Extract the [x, y] coordinate from the center of the cell holding the provided text.  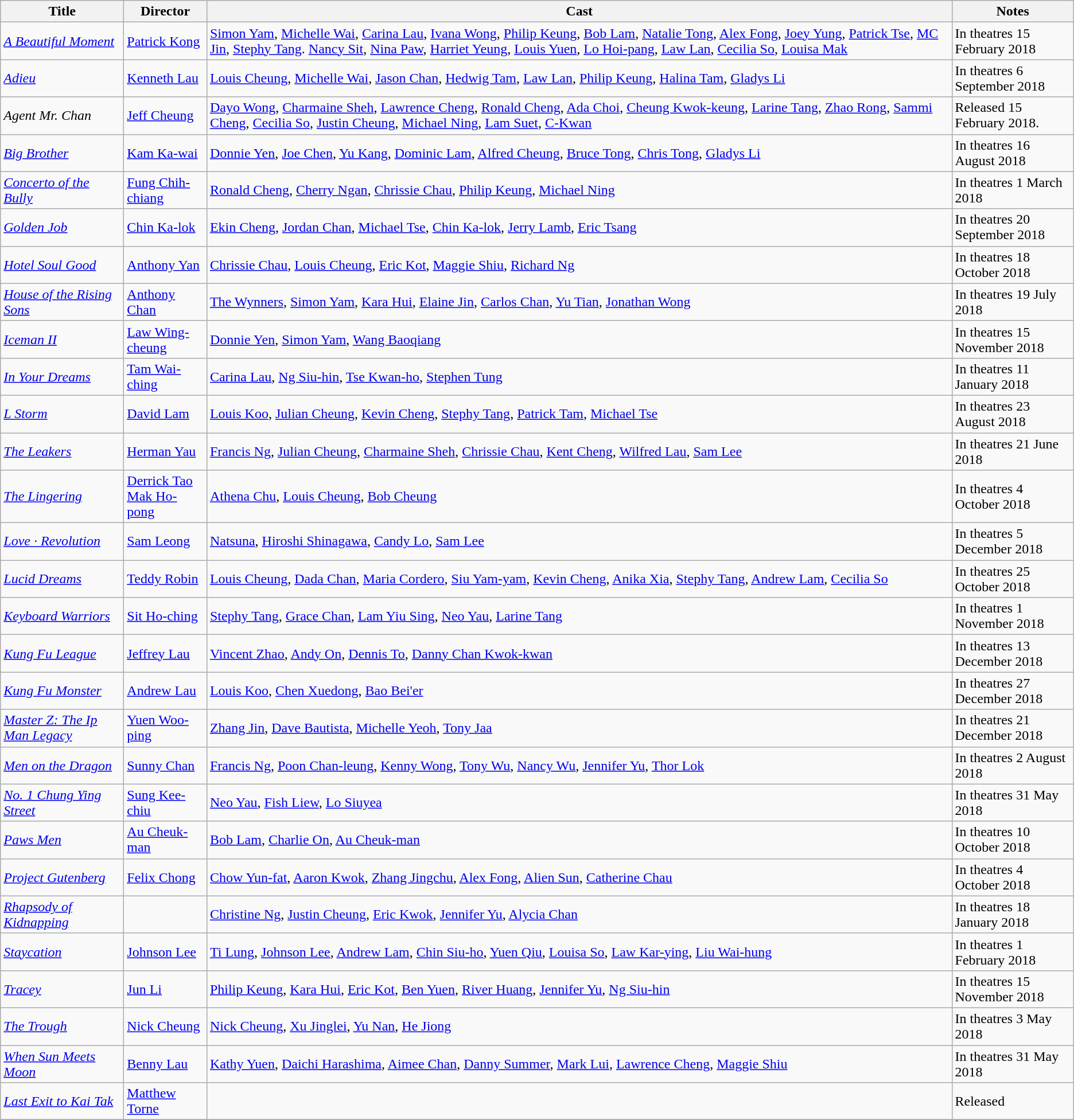
In theatres 1 November 2018 [1013, 616]
Philip Keung, Kara Hui, Eric Kot, Ben Yuen, River Huang, Jennifer Yu, Ng Siu-hin [579, 989]
Ti Lung, Johnson Lee, Andrew Lam, Chin Siu-ho, Yuen Qiu, Louisa So, Law Kar-ying, Liu Wai-hung [579, 952]
Director [165, 11]
Benny Lau [165, 1063]
A Beautiful Moment [62, 41]
In theatres 1 February 2018 [1013, 952]
Sunny Chan [165, 765]
Louis Koo, Chen Xuedong, Bao Bei'er [579, 690]
Athena Chu, Louis Cheung, Bob Cheung [579, 497]
In theatres 2 August 2018 [1013, 765]
In theatres 19 July 2018 [1013, 302]
Concerto of the Bully [62, 190]
Released [1013, 1101]
Carina Lau, Ng Siu-hin, Tse Kwan-ho, Stephen Tung [579, 376]
Hotel Soul Good [62, 265]
Law Wing-cheung [165, 339]
Title [62, 11]
Felix Chong [165, 877]
In theatres 21 December 2018 [1013, 728]
Neo Yau, Fish Liew, Lo Siuyea [579, 803]
Jeffrey Lau [165, 654]
In theatres 18 October 2018 [1013, 265]
Keyboard Warriors [62, 616]
Ekin Cheng, Jordan Chan, Michael Tse, Chin Ka-lok, Jerry Lamb, Eric Tsang [579, 227]
Kenneth Lau [165, 78]
Bob Lam, Charlie On, Au Cheuk-man [579, 840]
Teddy Robin [165, 579]
The Wynners, Simon Yam, Kara Hui, Elaine Jin, Carlos Chan, Yu Tian, Jonathan Wong [579, 302]
Louis Koo, Julian Cheung, Kevin Cheng, Stephy Tang, Patrick Tam, Michael Tse [579, 414]
Lucid Dreams [62, 579]
In theatres 3 May 2018 [1013, 1027]
Big Brother [62, 153]
Released 15 February 2018. [1013, 116]
In theatres 15 February 2018 [1013, 41]
Staycation [62, 952]
In theatres 13 December 2018 [1013, 654]
In theatres 1 March 2018 [1013, 190]
Sam Leong [165, 541]
Au Cheuk-man [165, 840]
Agent Mr. Chan [62, 116]
The Leakers [62, 451]
Sung Kee-chiu [165, 803]
Vincent Zhao, Andy On, Dennis To, Danny Chan Kwok-kwan [579, 654]
Adieu [62, 78]
Francis Ng, Poon Chan-leung, Kenny Wong, Tony Wu, Nancy Wu, Jennifer Yu, Thor Lok [579, 765]
Nick Cheung [165, 1027]
Anthony Yan [165, 265]
In theatres 6 September 2018 [1013, 78]
Louis Cheung, Dada Chan, Maria Cordero, Siu Yam-yam, Kevin Cheng, Anika Xia, Stephy Tang, Andrew Lam, Cecilia So [579, 579]
Kung Fu Monster [62, 690]
When Sun Meets Moon [62, 1063]
Cast [579, 11]
Rhapsody of Kidnapping [62, 914]
Matthew Torne [165, 1101]
Jun Li [165, 989]
In theatres 21 June 2018 [1013, 451]
No. 1 Chung Ying Street [62, 803]
Chow Yun-fat, Aaron Kwok, Zhang Jingchu, Alex Fong, Alien Sun, Catherine Chau [579, 877]
Chrissie Chau, Louis Cheung, Eric Kot, Maggie Shiu, Richard Ng [579, 265]
Christine Ng, Justin Cheung, Eric Kwok, Jennifer Yu, Alycia Chan [579, 914]
Golden Job [62, 227]
The Lingering [62, 497]
Natsuna, Hiroshi Shinagawa, Candy Lo, Sam Lee [579, 541]
Jeff Cheung [165, 116]
In theatres 5 December 2018 [1013, 541]
In theatres 27 December 2018 [1013, 690]
In theatres 23 August 2018 [1013, 414]
Last Exit to Kai Tak [62, 1101]
Derrick Tao Mak Ho-pong [165, 497]
Notes [1013, 11]
Project Gutenberg [62, 877]
Johnson Lee [165, 952]
Love · Revolution [62, 541]
The Trough [62, 1027]
In theatres 10 October 2018 [1013, 840]
Kathy Yuen, Daichi Harashima, Aimee Chan, Danny Summer, Mark Lui, Lawrence Cheng, Maggie Shiu [579, 1063]
L Storm [62, 414]
Men on the Dragon [62, 765]
In theatres 16 August 2018 [1013, 153]
In theatres 18 January 2018 [1013, 914]
Nick Cheung, Xu Jinglei, Yu Nan, He Jiong [579, 1027]
Tam Wai-ching [165, 376]
Donnie Yen, Simon Yam, Wang Baoqiang [579, 339]
In theatres 20 September 2018 [1013, 227]
In Your Dreams [62, 376]
Fung Chih-chiang [165, 190]
Zhang Jin, Dave Bautista, Michelle Yeoh, Tony Jaa [579, 728]
Patrick Kong [165, 41]
Anthony Chan [165, 302]
Paws Men [62, 840]
Louis Cheung, Michelle Wai, Jason Chan, Hedwig Tam, Law Lan, Philip Keung, Halina Tam, Gladys Li [579, 78]
Tracey [62, 989]
Master Z: The Ip Man Legacy [62, 728]
Donnie Yen, Joe Chen, Yu Kang, Dominic Lam, Alfred Cheung, Bruce Tong, Chris Tong, Gladys Li [579, 153]
Stephy Tang, Grace Chan, Lam Yiu Sing, Neo Yau, Larine Tang [579, 616]
Ronald Cheng, Cherry Ngan, Chrissie Chau, Philip Keung, Michael Ning [579, 190]
Iceman II [62, 339]
House of the Rising Sons [62, 302]
Sit Ho-ching [165, 616]
Herman Yau [165, 451]
Kung Fu League [62, 654]
Francis Ng, Julian Cheung, Charmaine Sheh, Chrissie Chau, Kent Cheng, Wilfred Lau, Sam Lee [579, 451]
In theatres 25 October 2018 [1013, 579]
Yuen Woo-ping [165, 728]
In theatres 11 January 2018 [1013, 376]
Chin Ka-lok [165, 227]
David Lam [165, 414]
Andrew Lau [165, 690]
Kam Ka-wai [165, 153]
